Return the (X, Y) coordinate for the center point of the cell that contains the specified text.  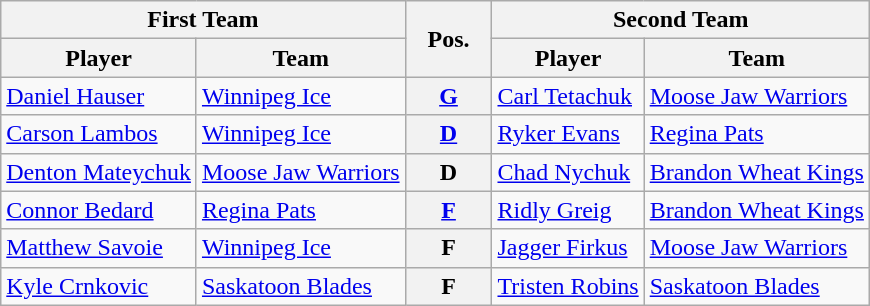
Kyle Crnkovic (99, 286)
Carson Lambos (99, 134)
First Team (203, 20)
Jagger Firkus (568, 248)
Pos. (448, 39)
Chad Nychuk (568, 172)
Tristen Robins (568, 286)
G (448, 96)
Daniel Hauser (99, 96)
Denton Mateychuk (99, 172)
Connor Bedard (99, 210)
Matthew Savoie (99, 248)
Ridly Greig (568, 210)
Ryker Evans (568, 134)
Carl Tetachuk (568, 96)
Second Team (680, 20)
